Capture the cell that displays the provided text and extract its (X, Y) central coordinate. 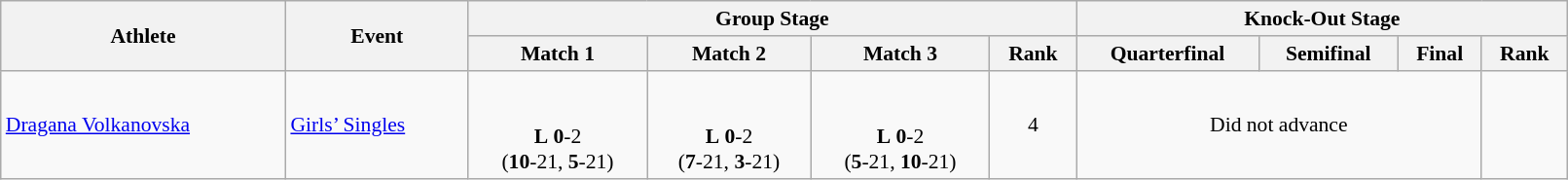
L 0-2 (5-21, 10-21) (900, 125)
Event (377, 35)
L 0-2 (10-21, 5-21) (558, 125)
4 (1034, 125)
Girls’ Singles (377, 125)
Match 3 (900, 54)
Group Stage (773, 18)
Match 1 (558, 54)
Did not advance (1279, 125)
Knock-Out Stage (1322, 18)
Athlete (144, 35)
L 0-2 (7-21, 3-21) (729, 125)
Semifinal (1328, 54)
Quarterfinal (1168, 54)
Match 2 (729, 54)
Final (1440, 54)
Dragana Volkanovska (144, 125)
